Extract the [X, Y] coordinate from the center of the cell holding the provided text.  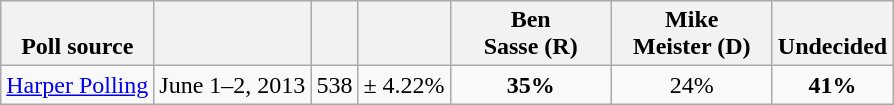
BenSasse (R) [530, 34]
538 [334, 85]
Undecided [832, 34]
MikeMeister (D) [692, 34]
June 1–2, 2013 [232, 85]
35% [530, 85]
Poll source [78, 34]
Harper Polling [78, 85]
24% [692, 85]
± 4.22% [404, 85]
41% [832, 85]
